Identify which cell holds the provided text, then report its [x, y] central coordinate. 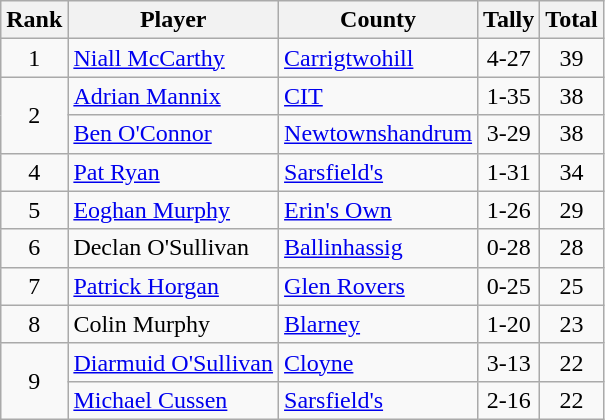
Michael Cussen [174, 400]
CIT [378, 96]
Blarney [378, 324]
Newtownshandrum [378, 134]
7 [34, 286]
1-35 [509, 96]
1-31 [509, 172]
4-27 [509, 58]
1-20 [509, 324]
Tally [509, 20]
Patrick Horgan [174, 286]
Diarmuid O'Sullivan [174, 362]
Ben O'Connor [174, 134]
8 [34, 324]
2-16 [509, 400]
39 [572, 58]
Rank [34, 20]
4 [34, 172]
3-13 [509, 362]
Declan O'Sullivan [174, 248]
0-25 [509, 286]
Total [572, 20]
6 [34, 248]
0-28 [509, 248]
5 [34, 210]
2 [34, 115]
1-26 [509, 210]
Cloyne [378, 362]
29 [572, 210]
Erin's Own [378, 210]
Ballinhassig [378, 248]
Glen Rovers [378, 286]
Colin Murphy [174, 324]
23 [572, 324]
Adrian Mannix [174, 96]
County [378, 20]
1 [34, 58]
34 [572, 172]
Niall McCarthy [174, 58]
Pat Ryan [174, 172]
9 [34, 381]
28 [572, 248]
Player [174, 20]
3-29 [509, 134]
Eoghan Murphy [174, 210]
25 [572, 286]
Carrigtwohill [378, 58]
